For the text-containing cell, return its midpoint in [x, y] coordinate format. 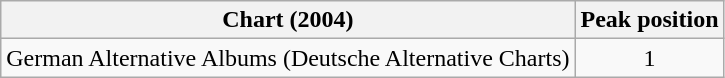
German Alternative Albums (Deutsche Alternative Charts) [288, 58]
Peak position [650, 20]
1 [650, 58]
Chart (2004) [288, 20]
